For the text-containing cell, return its midpoint in [x, y] coordinate format. 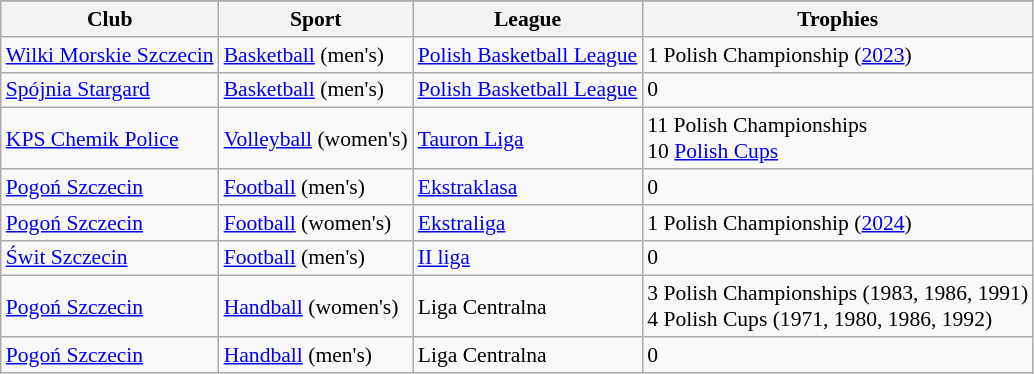
II liga [528, 258]
Trophies [838, 19]
1 Polish Championship (2024) [838, 223]
Wilki Morskie Szczecin [110, 55]
11 Polish Championships10 Polish Cups [838, 138]
Sport [316, 19]
League [528, 19]
Ekstraliga [528, 223]
Club [110, 19]
Football (women's) [316, 223]
KPS Chemik Police [110, 138]
Volleyball (women's) [316, 138]
Handball (men's) [316, 355]
Ekstraklasa [528, 187]
Tauron Liga [528, 138]
Spójnia Stargard [110, 90]
3 Polish Championships (1983, 1986, 1991)4 Polish Cups (1971, 1980, 1986, 1992) [838, 306]
Handball (women's) [316, 306]
1 Polish Championship (2023) [838, 55]
Świt Szczecin [110, 258]
